Capture the cell that displays the provided text and extract its [x, y] central coordinate. 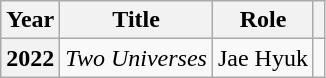
Role [262, 20]
Title [136, 20]
2022 [30, 58]
Two Universes [136, 58]
Year [30, 20]
Jae Hyuk [262, 58]
